Output the [X, Y] coordinate of the center of the cell containing the given text.  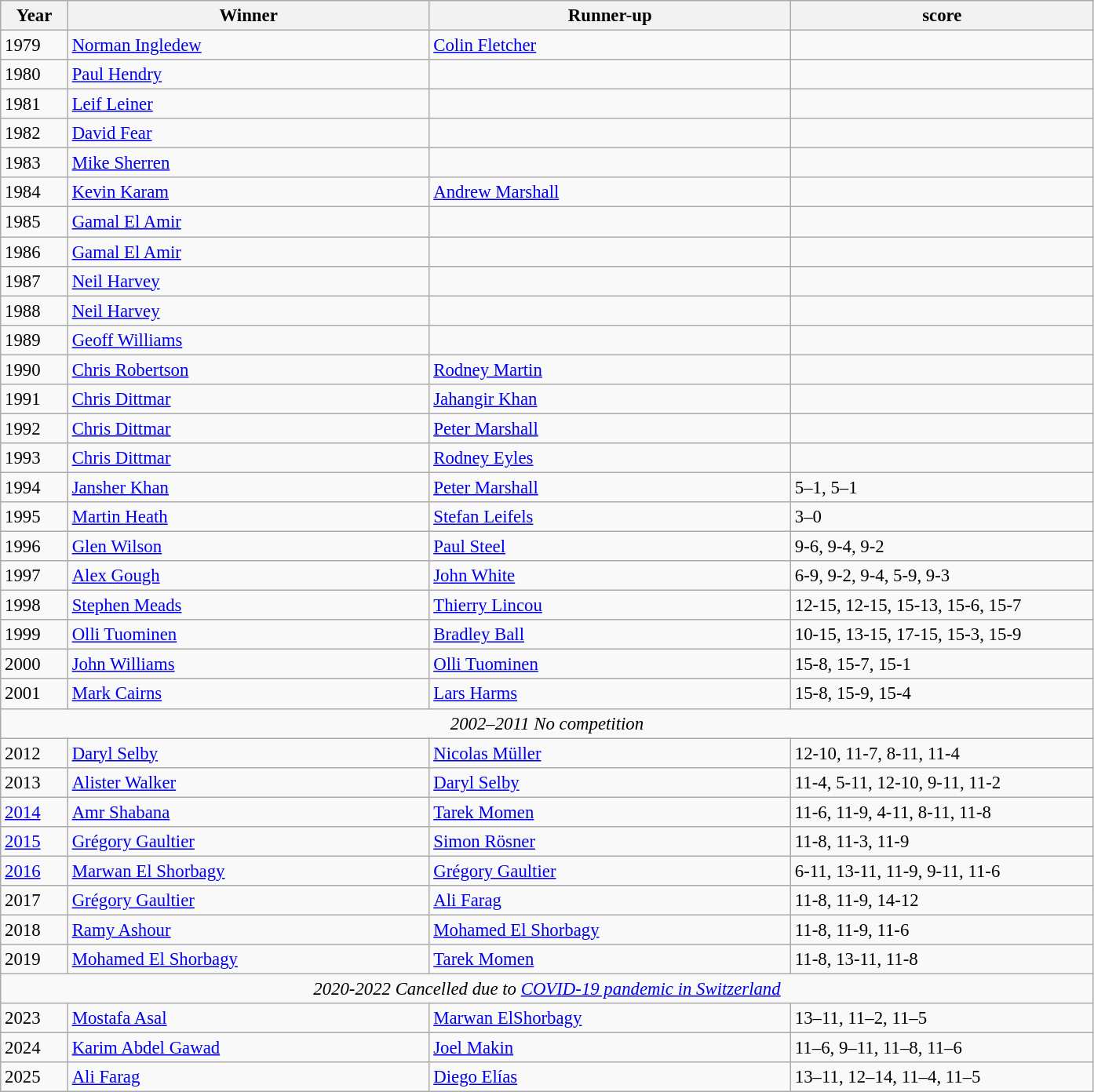
John White [611, 576]
Runner-up [611, 16]
Simon Rösner [611, 842]
1979 [35, 45]
Mark Cairns [248, 694]
Rodney Eyles [611, 458]
2018 [35, 930]
Marwan ElShorbagy [611, 1018]
Kevin Karam [248, 192]
1982 [35, 133]
1997 [35, 576]
2000 [35, 664]
David Fear [248, 133]
Stefan Leifels [611, 517]
2017 [35, 901]
1984 [35, 192]
Jansher Khan [248, 487]
13–11, 11–2, 11–5 [943, 1018]
13–11, 12–14, 11–4, 11–5 [943, 1077]
Glen Wilson [248, 547]
10-15, 13-15, 17-15, 15-3, 15-9 [943, 635]
5–1, 5–1 [943, 487]
15-8, 15-9, 15-4 [943, 694]
1990 [35, 369]
Thierry Lincou [611, 606]
1988 [35, 311]
Alister Walker [248, 782]
Mike Sherren [248, 163]
2014 [35, 812]
11–6, 9–11, 11–8, 11–6 [943, 1048]
12-10, 11-7, 8-11, 11-4 [943, 753]
9-6, 9-4, 9-2 [943, 547]
2024 [35, 1048]
12-15, 12-15, 15-13, 15-6, 15-7 [943, 606]
1995 [35, 517]
11-8, 11-9, 14-12 [943, 901]
11-8, 13-11, 11-8 [943, 959]
2016 [35, 871]
1994 [35, 487]
6-9, 9-2, 9-4, 5-9, 9-3 [943, 576]
Karim Abdel Gawad [248, 1048]
3–0 [943, 517]
Norman Ingledew [248, 45]
1989 [35, 340]
John Williams [248, 664]
Ramy Ashour [248, 930]
Colin Fletcher [611, 45]
11-6, 11-9, 4-11, 8-11, 11-8 [943, 812]
Alex Gough [248, 576]
11-8, 11-9, 11-6 [943, 930]
Rodney Martin [611, 369]
Chris Robertson [248, 369]
2020-2022 Cancelled due to COVID-19 pandemic in Switzerland [547, 989]
Winner [248, 16]
Paul Steel [611, 547]
1991 [35, 399]
Jahangir Khan [611, 399]
1992 [35, 428]
1980 [35, 75]
1987 [35, 281]
Stephen Meads [248, 606]
Mostafa Asal [248, 1018]
Lars Harms [611, 694]
Joel Makin [611, 1048]
1983 [35, 163]
11-4, 5-11, 12-10, 9-11, 11-2 [943, 782]
2019 [35, 959]
11-8, 11-3, 11-9 [943, 842]
2023 [35, 1018]
Year [35, 16]
1999 [35, 635]
1998 [35, 606]
1985 [35, 222]
1993 [35, 458]
Andrew Marshall [611, 192]
1986 [35, 252]
Bradley Ball [611, 635]
2001 [35, 694]
Geoff Williams [248, 340]
Marwan El Shorbagy [248, 871]
15-8, 15-7, 15-1 [943, 664]
Leif Leiner [248, 104]
1996 [35, 547]
Paul Hendry [248, 75]
Amr Shabana [248, 812]
2015 [35, 842]
Martin Heath [248, 517]
1981 [35, 104]
Diego Elías [611, 1077]
Nicolas Müller [611, 753]
2013 [35, 782]
2012 [35, 753]
6-11, 13-11, 11-9, 9-11, 11-6 [943, 871]
2002–2011 No competition [547, 723]
score [943, 16]
2025 [35, 1077]
